Extract the (X, Y) coordinate from the center of the cell holding the provided text.  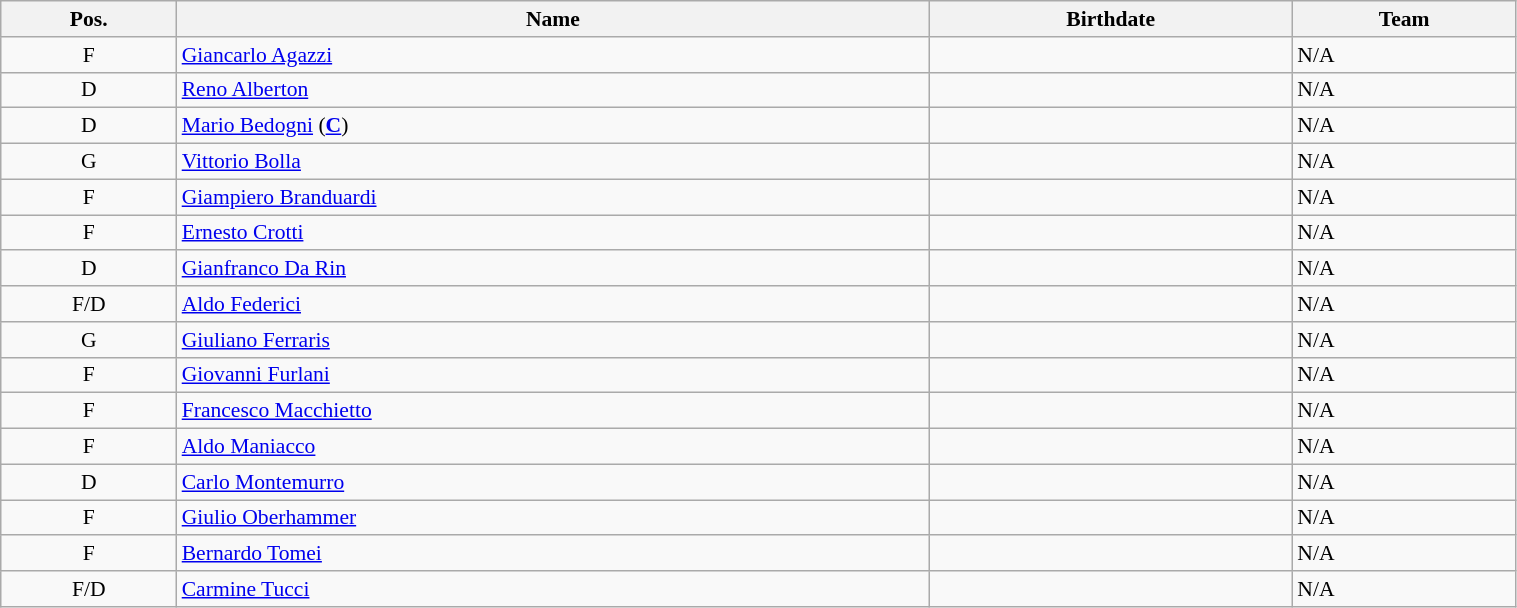
Carmine Tucci (554, 589)
Reno Alberton (554, 90)
Team (1404, 19)
Francesco Macchietto (554, 411)
Aldo Maniacco (554, 447)
Giuliano Ferraris (554, 340)
Giancarlo Agazzi (554, 55)
Bernardo Tomei (554, 554)
Ernesto Crotti (554, 233)
Carlo Montemurro (554, 482)
Vittorio Bolla (554, 162)
Pos. (89, 19)
Mario Bedogni (C) (554, 126)
Gianfranco Da Rin (554, 269)
Aldo Federici (554, 304)
Giovanni Furlani (554, 375)
Giulio Oberhammer (554, 518)
Name (554, 19)
Giampiero Branduardi (554, 197)
Birthdate (1110, 19)
